Scan for the cell matching the given text and deliver its [X, Y] coordinate at center. 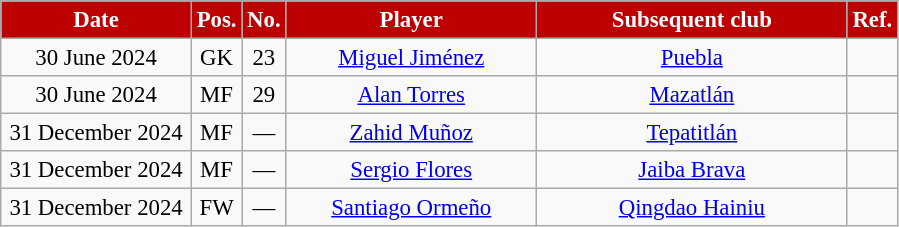
Pos. [216, 20]
FW [216, 208]
23 [264, 58]
Alan Torres [412, 95]
Puebla [692, 58]
Jaiba Brava [692, 170]
Subsequent club [692, 20]
Date [96, 20]
Qingdao Hainiu [692, 208]
GK [216, 58]
Player [412, 20]
Ref. [872, 20]
Miguel Jiménez [412, 58]
Sergio Flores [412, 170]
Zahid Muñoz [412, 133]
Mazatlán [692, 95]
Tepatitlán [692, 133]
29 [264, 95]
No. [264, 20]
Santiago Ormeño [412, 208]
